For the text-containing cell, return its midpoint in [x, y] coordinate format. 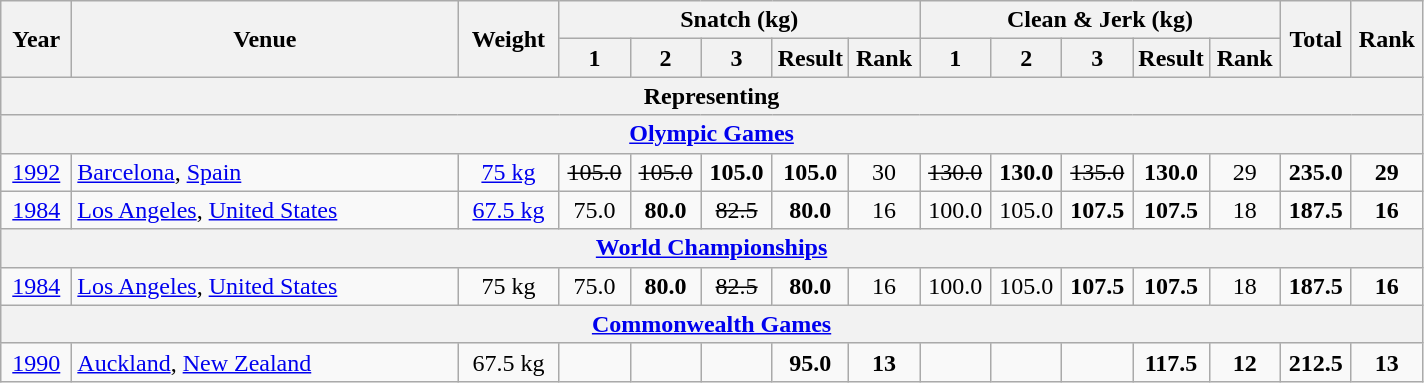
Weight [508, 39]
World Championships [712, 248]
1992 [36, 172]
Barcelona, Spain [265, 172]
Clean & Jerk (kg) [1100, 20]
Olympic Games [712, 134]
117.5 [1171, 362]
95.0 [810, 362]
Snatch (kg) [740, 20]
Venue [265, 39]
212.5 [1316, 362]
Year [36, 39]
Auckland, New Zealand [265, 362]
Representing [712, 96]
135.0 [1098, 172]
235.0 [1316, 172]
1990 [36, 362]
12 [1244, 362]
Total [1316, 39]
30 [884, 172]
Commonwealth Games [712, 324]
